Detect which cell encompasses the target text, then output its [x, y] center coordinate. 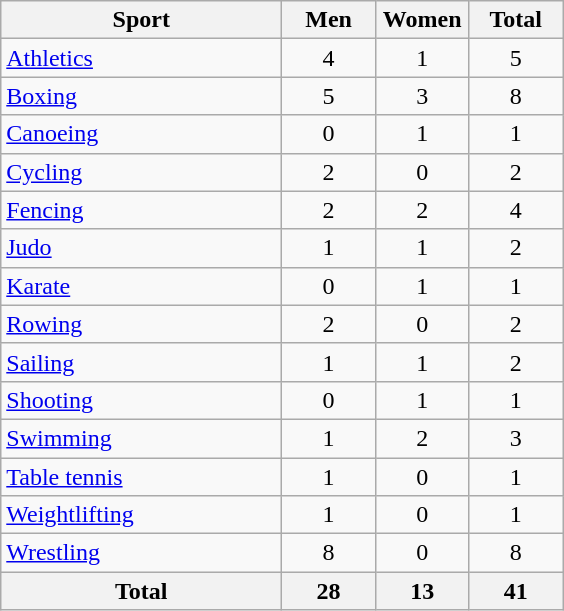
Sport [142, 20]
Canoeing [142, 134]
41 [516, 591]
Fencing [142, 210]
Athletics [142, 58]
Sailing [142, 362]
Wrestling [142, 553]
Women [422, 20]
Men [329, 20]
Weightlifting [142, 515]
13 [422, 591]
Shooting [142, 400]
Karate [142, 286]
Boxing [142, 96]
Cycling [142, 172]
Table tennis [142, 477]
28 [329, 591]
Rowing [142, 324]
Swimming [142, 438]
Judo [142, 248]
